Find where the given text appears and provide that cell's center as [x, y] coordinate. 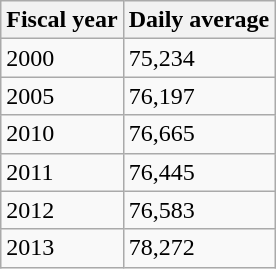
2012 [62, 210]
76,665 [199, 134]
2013 [62, 248]
2010 [62, 134]
Daily average [199, 20]
2000 [62, 58]
76,197 [199, 96]
78,272 [199, 248]
76,445 [199, 172]
76,583 [199, 210]
75,234 [199, 58]
Fiscal year [62, 20]
2005 [62, 96]
2011 [62, 172]
